Extract the [x, y] coordinate from the center of the cell holding the provided text.  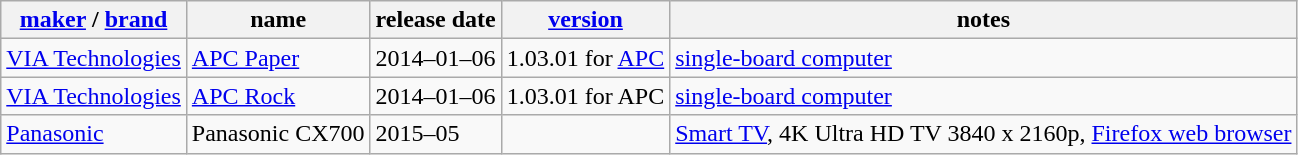
version [585, 20]
2015–05 [436, 134]
name [278, 20]
Panasonic CX700 [278, 134]
Panasonic [94, 134]
Smart TV, 4K Ultra HD TV 3840 x 2160p, Firefox web browser [984, 134]
APC Rock [278, 96]
maker / brand [94, 20]
APC Paper [278, 58]
notes [984, 20]
release date [436, 20]
